Search for the cell housing the specified text and yield its [x, y] center coordinate. 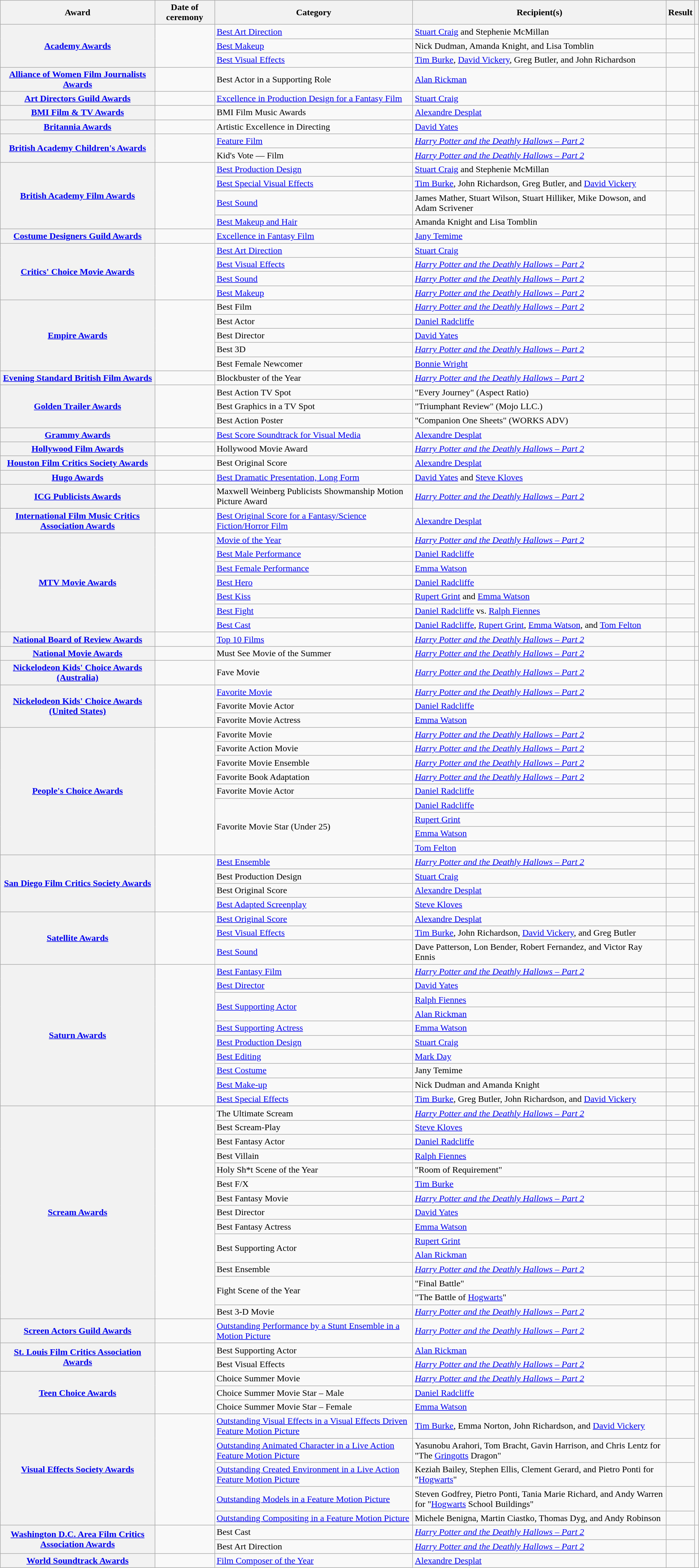
Best Female Newcomer [314, 364]
Favorite Movie Actress [314, 720]
James Mather, Stuart Wilson, Stuart Hilliker, Mike Dowson, and Adam Scrivener [539, 203]
Movie of the Year [314, 540]
National Board of Review Awards [77, 639]
Best Editing [314, 1056]
ICG Publicists Awards [77, 496]
Tim Burke, Greg Butler, John Richardson, and David Vickery [539, 1099]
Best Original Score for a Fantasy/Science Fiction/Horror Film [314, 521]
Best Fantasy Actress [314, 1227]
The Ultimate Scream [314, 1113]
"Companion One Sheets" (WORKS ADV) [539, 420]
BMI Film & TV Awards [77, 113]
Best Actor [314, 321]
Favorite Movie Ensemble [314, 763]
Visual Effects Society Awards [77, 1470]
Kid's Vote — Film [314, 155]
Outstanding Compositing in a Feature Motion Picture [314, 1518]
Critics' Choice Movie Awards [77, 272]
Best Makeup and Hair [314, 222]
Choice Summer Movie Star – Female [314, 1407]
Best Action Poster [314, 420]
Best F/X [314, 1184]
Tom Felton [539, 848]
Nick Dudman, Amanda Knight, and Lisa Tomblin [539, 46]
Recipient(s) [539, 13]
Bonnie Wright [539, 364]
Holy Sh*t Scene of the Year [314, 1170]
Fight Scene of the Year [314, 1290]
Steven Godfrey, Pietro Ponti, Tania Marie Richard, and Andy Warren for "Hogwarts School Buildings" [539, 1499]
Keziah Bailey, Stephen Ellis, Clement Gerard, and Pietro Ponti for "Hogwarts" [539, 1475]
British Academy Children's Awards [77, 148]
Blockbuster of the Year [314, 378]
Best Female Performance [314, 568]
Tim Burke, David Vickery, Greg Butler, and John Richardson [539, 60]
Outstanding Models in a Feature Motion Picture [314, 1499]
San Diego Film Critics Society Awards [77, 883]
Britannia Awards [77, 127]
Rupert Grint and Emma Watson [539, 597]
Best Fantasy Film [314, 971]
Top 10 Films [314, 639]
Empire Awards [77, 335]
Art Directors Guild Awards [77, 98]
National Movie Awards [77, 653]
BMI Film Music Awards [314, 113]
Best Male Performance [314, 554]
"Room of Requirement" [539, 1170]
MTV Movie Awards [77, 582]
Outstanding Animated Character in a Live Action Feature Motion Picture [314, 1450]
Nickelodeon Kids' Choice Awards (United States) [77, 706]
Alliance of Women Film Journalists Awards [77, 79]
Outstanding Performance by a Stunt Ensemble in a Motion Picture [314, 1331]
Best Actor in a Supporting Role [314, 79]
Best Action TV Spot [314, 392]
"Triumphant Review" (Mojo LLC.) [539, 406]
Best 3-D Movie [314, 1312]
Tim Burke, John Richardson, David Vickery, and Greg Butler [539, 933]
Best Special Effects [314, 1099]
Outstanding Visual Effects in a Visual Effects Driven Feature Motion Picture [314, 1426]
"Every Journey" (Aspect Ratio) [539, 392]
Favorite Movie Star (Under 25) [314, 826]
Award [77, 13]
Tim Burke, John Richardson, Greg Butler, and David Vickery [539, 183]
Best Dramatic Presentation, Long Form [314, 477]
Choice Summer Movie Star – Male [314, 1392]
St. Louis Film Critics Association Awards [77, 1357]
Feature Film [314, 141]
Film Composer of the Year [314, 1561]
Washington D.C. Area Film Critics Association Awards [77, 1539]
Hugo Awards [77, 477]
Daniel Radcliffe vs. Ralph Fiennes [539, 611]
Best Costume [314, 1071]
Best Supporting Actress [314, 1028]
World Soundtrack Awards [77, 1561]
Daniel Radcliffe, Rupert Grint, Emma Watson, and Tom Felton [539, 625]
People's Choice Awards [77, 791]
Date of ceremony [185, 13]
"The Battle of Hogwarts" [539, 1297]
Category [314, 13]
Dave Patterson, Lon Bender, Robert Fernandez, and Victor Ray Ennis [539, 952]
Result [680, 13]
Hollywood Film Awards [77, 449]
Best Special Visual Effects [314, 183]
Teen Choice Awards [77, 1392]
Favorite Action Movie [314, 749]
Yasunobu Arahori, Tom Bracht, Gavin Harrison, and Chris Lentz for "The Gringotts Dragon" [539, 1450]
Best 3D [314, 350]
Best Score Soundtrack for Visual Media [314, 435]
Mark Day [539, 1056]
Best Fantasy Movie [314, 1198]
Best Film [314, 307]
Michele Benigna, Martin Ciastko, Thomas Dyg, and Andy Robinson [539, 1518]
Maxwell Weinberg Publicists Showmanship Motion Picture Award [314, 496]
Nickelodeon Kids' Choice Awards (Australia) [77, 672]
Amanda Knight and Lisa Tomblin [539, 222]
Artistic Excellence in Directing [314, 127]
"Final Battle" [539, 1283]
Excellence in Fantasy Film [314, 236]
Screen Actors Guild Awards [77, 1331]
British Academy Film Awards [77, 195]
Outstanding Created Environment in a Live Action Feature Motion Picture [314, 1475]
Saturn Awards [77, 1035]
Houston Film Critics Society Awards [77, 463]
David Yates and Steve Kloves [539, 477]
Best Graphics in a TV Spot [314, 406]
Excellence in Production Design for a Fantasy Film [314, 98]
Best Kiss [314, 597]
Best Fight [314, 611]
Scream Awards [77, 1213]
Favorite Book Adaptation [314, 777]
Grammy Awards [77, 435]
Satellite Awards [77, 938]
Hollywood Movie Award [314, 449]
Best Villain [314, 1156]
Fave Movie [314, 672]
Evening Standard British Film Awards [77, 378]
Nick Dudman and Amanda Knight [539, 1085]
Golden Trailer Awards [77, 406]
Academy Awards [77, 46]
Best Hero [314, 582]
Best Make-up [314, 1085]
International Film Music Critics Association Awards [77, 521]
Costume Designers Guild Awards [77, 236]
Best Scream-Play [314, 1127]
Best Fantasy Actor [314, 1141]
Tim Burke, Emma Norton, John Richardson, and David Vickery [539, 1426]
Must See Movie of the Summer [314, 653]
Best Adapted Screenplay [314, 904]
Tim Burke [539, 1184]
Choice Summer Movie [314, 1378]
